Search for the cell housing the specified text and yield its [X, Y] center coordinate. 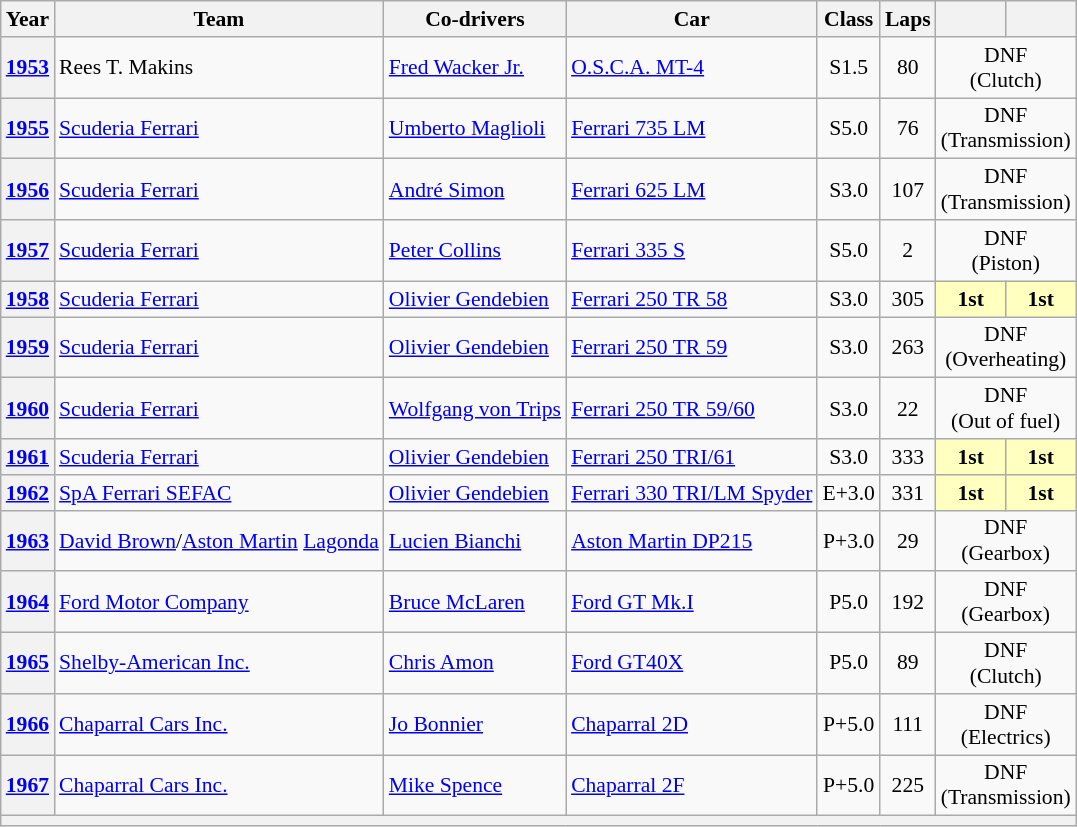
Shelby-American Inc. [219, 664]
O.S.C.A. MT-4 [692, 68]
331 [908, 493]
29 [908, 540]
Wolfgang von Trips [475, 408]
305 [908, 299]
1957 [28, 250]
S1.5 [848, 68]
107 [908, 190]
1959 [28, 348]
22 [908, 408]
263 [908, 348]
Ford GT Mk.I [692, 602]
Chris Amon [475, 664]
SpA Ferrari SEFAC [219, 493]
Co-drivers [475, 19]
Team [219, 19]
Chaparral 2D [692, 724]
192 [908, 602]
Ferrari 250 TRI/61 [692, 457]
DNF(Piston) [1006, 250]
1967 [28, 786]
Umberto Maglioli [475, 128]
Year [28, 19]
1966 [28, 724]
Aston Martin DP215 [692, 540]
76 [908, 128]
Car [692, 19]
2 [908, 250]
P+3.0 [848, 540]
Ferrari 735 LM [692, 128]
89 [908, 664]
225 [908, 786]
1963 [28, 540]
1962 [28, 493]
111 [908, 724]
Ferrari 330 TRI/LM Spyder [692, 493]
Class [848, 19]
Lucien Bianchi [475, 540]
DNF(Out of fuel) [1006, 408]
Ferrari 250 TR 59 [692, 348]
Bruce McLaren [475, 602]
DNF(Overheating) [1006, 348]
1965 [28, 664]
Mike Spence [475, 786]
Ferrari 335 S [692, 250]
Ferrari 625 LM [692, 190]
Ford Motor Company [219, 602]
1958 [28, 299]
1956 [28, 190]
Rees T. Makins [219, 68]
Ferrari 250 TR 58 [692, 299]
André Simon [475, 190]
Peter Collins [475, 250]
DNF(Electrics) [1006, 724]
Jo Bonnier [475, 724]
Ford GT40X [692, 664]
80 [908, 68]
Ferrari 250 TR 59/60 [692, 408]
1960 [28, 408]
1955 [28, 128]
Chaparral 2F [692, 786]
David Brown/Aston Martin Lagonda [219, 540]
Fred Wacker Jr. [475, 68]
333 [908, 457]
1961 [28, 457]
E+3.0 [848, 493]
1953 [28, 68]
1964 [28, 602]
Laps [908, 19]
